Return the [X, Y] coordinate for the center point of the cell that contains the specified text.  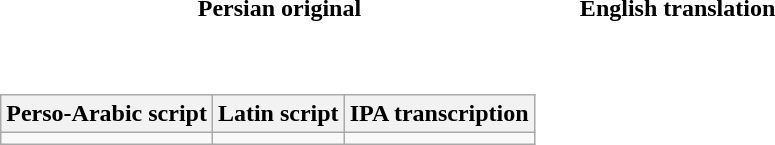
Latin script [278, 114]
Perso-Arabic script [107, 114]
IPA transcription [439, 114]
